From the cell containing the given text, extract its center point as [X, Y] coordinate. 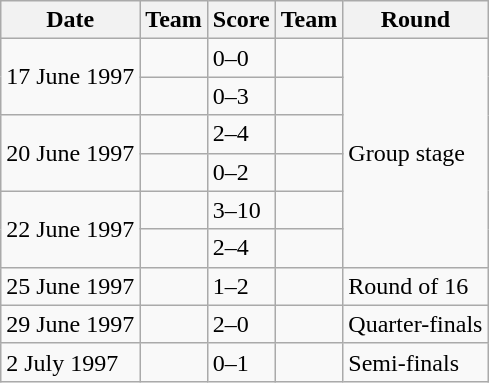
2–0 [241, 324]
25 June 1997 [70, 286]
Group stage [416, 153]
3–10 [241, 210]
0–0 [241, 58]
17 June 1997 [70, 77]
Score [241, 20]
20 June 1997 [70, 153]
Quarter-finals [416, 324]
Round [416, 20]
22 June 1997 [70, 229]
Round of 16 [416, 286]
2 July 1997 [70, 362]
0–2 [241, 172]
29 June 1997 [70, 324]
0–1 [241, 362]
Semi-finals [416, 362]
1–2 [241, 286]
Date [70, 20]
0–3 [241, 96]
